Extract the [X, Y] coordinate from the center of the cell holding the provided text.  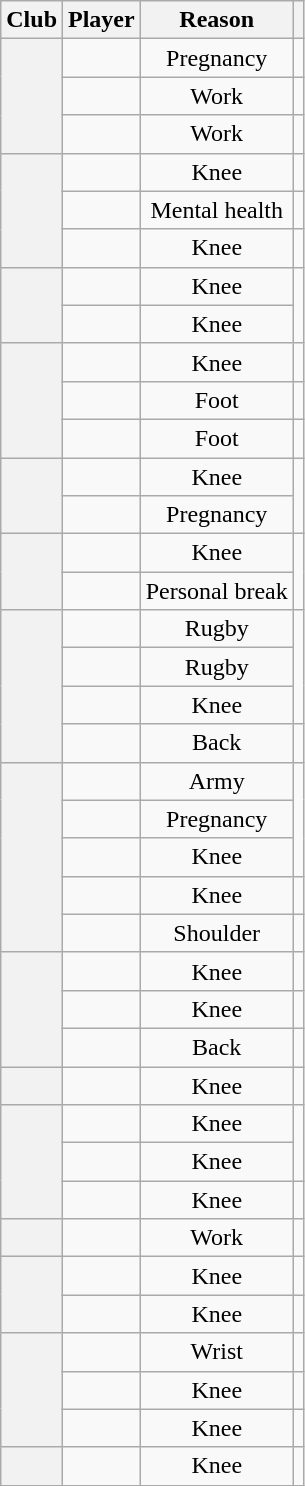
Army [216, 781]
Player [102, 20]
Personal break [216, 591]
Shoulder [216, 933]
Club [32, 20]
Reason [216, 20]
Mental health [216, 210]
Wrist [216, 1352]
